Return the [X, Y] coordinate for the center point of the cell that contains the specified text.  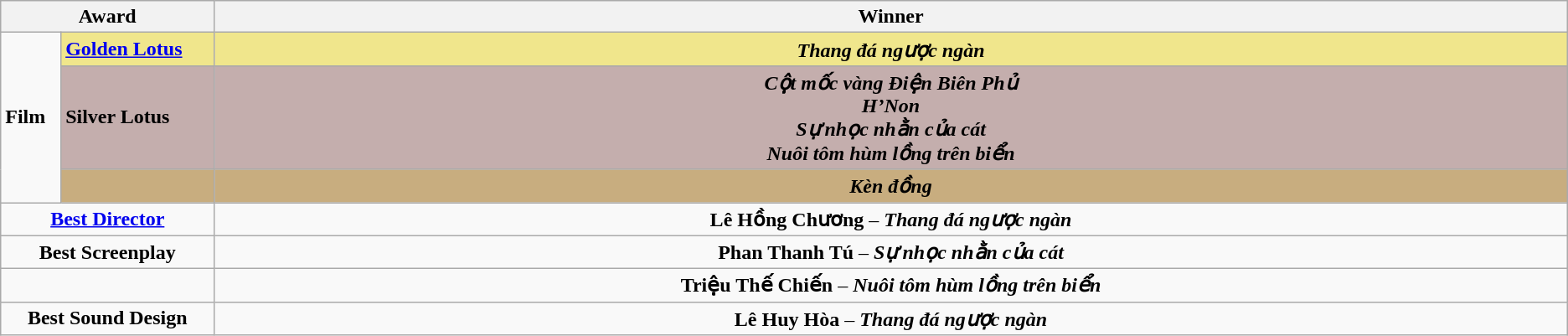
Kèn đồng [891, 186]
Best Director [107, 220]
Winner [891, 17]
Triệu Thế Chiến – Nuôi tôm hùm lồng trên biển [891, 286]
Cột mốc vàng Điện Biên PhủH’NonSự nhọc nhằn của cátNuôi tôm hùm lồng trên biển [891, 117]
Best Sound Design [107, 318]
Award [107, 17]
Silver Lotus [137, 117]
Lê Hồng Chương – Thang đá ngược ngàn [891, 220]
Phan Thanh Tú – Sự nhọc nhằn của cát [891, 252]
Best Screenplay [107, 252]
Film [31, 117]
Golden Lotus [137, 49]
Lê Huy Hòa – Thang đá ngược ngàn [891, 318]
Thang đá ngược ngàn [891, 49]
